Identify which cell holds the provided text, then report its [x, y] central coordinate. 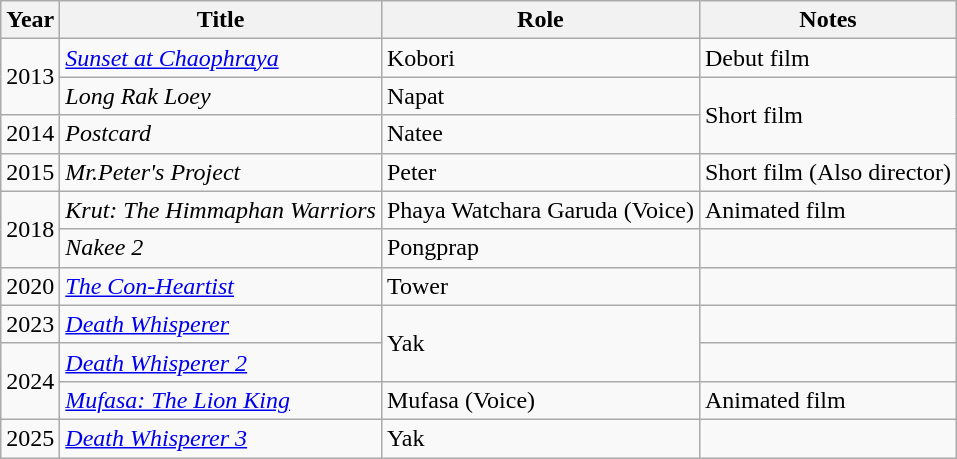
Sunset at Chaophraya [221, 58]
Krut: The Himmaphan Warriors [221, 210]
The Con-Heartist [221, 286]
Short film (Also director) [828, 172]
Pongprap [540, 248]
Natee [540, 134]
Postcard [221, 134]
Long Rak Loey [221, 96]
Year [30, 20]
Debut film [828, 58]
Mr.Peter's Project [221, 172]
Tower [540, 286]
Mufasa: The Lion King [221, 400]
2020 [30, 286]
Short film [828, 115]
2025 [30, 438]
Kobori [540, 58]
Title [221, 20]
2013 [30, 77]
Napat [540, 96]
Phaya Watchara Garuda (Voice) [540, 210]
Nakee 2 [221, 248]
Mufasa (Voice) [540, 400]
Death Whisperer 2 [221, 362]
Notes [828, 20]
2015 [30, 172]
2024 [30, 381]
Role [540, 20]
2018 [30, 229]
2023 [30, 324]
Death Whisperer [221, 324]
2014 [30, 134]
Peter [540, 172]
Death Whisperer 3 [221, 438]
